Scan for the cell matching the given text and deliver its [x, y] coordinate at center. 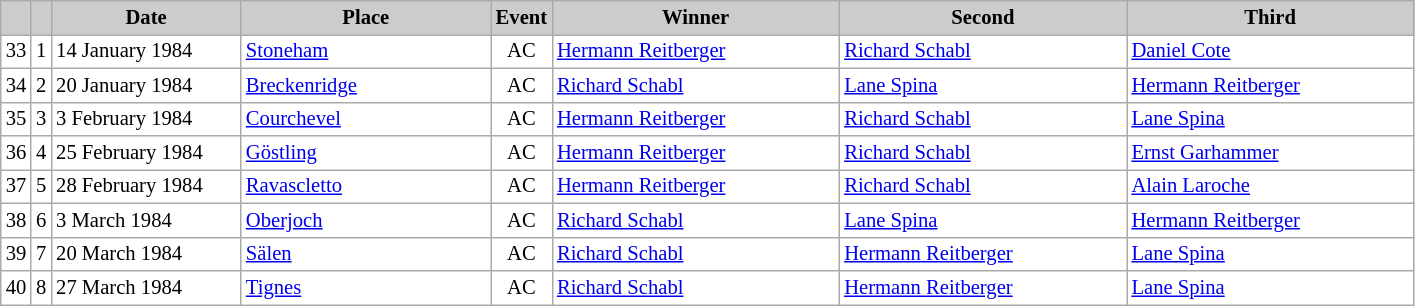
Stoneham [366, 51]
8 [41, 287]
20 January 1984 [146, 85]
34 [16, 85]
40 [16, 287]
1 [41, 51]
Courchevel [366, 119]
3 February 1984 [146, 119]
27 March 1984 [146, 287]
28 February 1984 [146, 186]
2 [41, 85]
Place [366, 17]
Third [1270, 17]
Sälen [366, 254]
Date [146, 17]
20 March 1984 [146, 254]
Göstling [366, 153]
33 [16, 51]
Second [982, 17]
4 [41, 153]
Oberjoch [366, 220]
5 [41, 186]
38 [16, 220]
36 [16, 153]
Alain Laroche [1270, 186]
7 [41, 254]
3 [41, 119]
6 [41, 220]
14 January 1984 [146, 51]
Event [522, 17]
Ravascletto [366, 186]
Tignes [366, 287]
35 [16, 119]
Ernst Garhammer [1270, 153]
Daniel Cote [1270, 51]
37 [16, 186]
39 [16, 254]
25 February 1984 [146, 153]
Winner [696, 17]
3 March 1984 [146, 220]
Breckenridge [366, 85]
